For the text-containing cell, return its midpoint in (x, y) coordinate format. 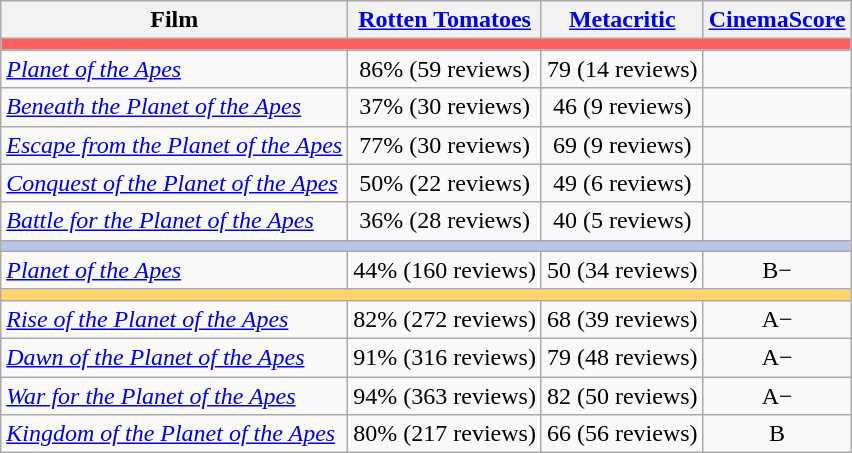
Beneath the Planet of the Apes (174, 107)
Battle for the Planet of the Apes (174, 221)
Conquest of the Planet of the Apes (174, 183)
37% (30 reviews) (445, 107)
82% (272 reviews) (445, 319)
War for the Planet of the Apes (174, 395)
Film (174, 20)
79 (14 reviews) (622, 69)
77% (30 reviews) (445, 145)
Rise of the Planet of the Apes (174, 319)
94% (363 reviews) (445, 395)
91% (316 reviews) (445, 357)
80% (217 reviews) (445, 434)
40 (5 reviews) (622, 221)
50% (22 reviews) (445, 183)
Kingdom of the Planet of the Apes (174, 434)
36% (28 reviews) (445, 221)
86% (59 reviews) (445, 69)
CinemaScore (777, 20)
Rotten Tomatoes (445, 20)
Dawn of the Planet of the Apes (174, 357)
66 (56 reviews) (622, 434)
50 (34 reviews) (622, 270)
69 (9 reviews) (622, 145)
79 (48 reviews) (622, 357)
68 (39 reviews) (622, 319)
B− (777, 270)
46 (9 reviews) (622, 107)
82 (50 reviews) (622, 395)
44% (160 reviews) (445, 270)
Escape from the Planet of the Apes (174, 145)
Metacritic (622, 20)
49 (6 reviews) (622, 183)
B (777, 434)
